Pinpoint the cell where the given text exists, returning its (x, y) midpoint coordinate. 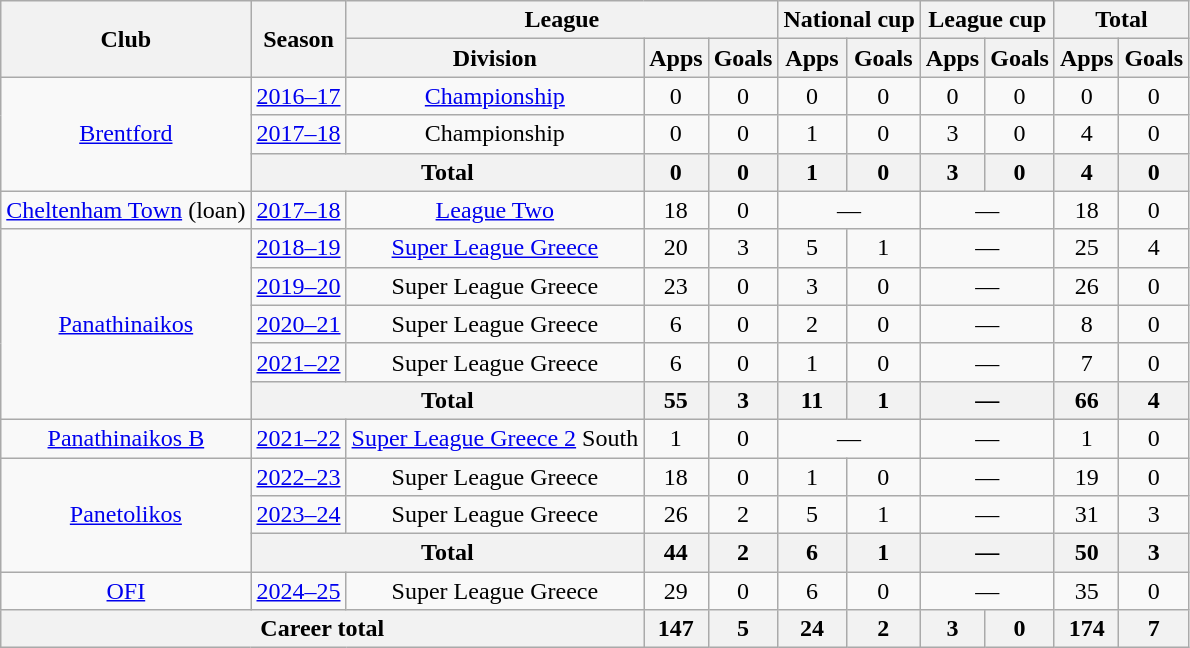
League Two (495, 210)
35 (1086, 591)
Division (495, 58)
Panathinaikos B (126, 438)
2018–19 (298, 248)
50 (1086, 553)
National cup (849, 20)
2023–24 (298, 515)
Brentford (126, 134)
2024–25 (298, 591)
24 (812, 629)
League cup (987, 20)
Club (126, 39)
Season (298, 39)
League (562, 20)
174 (1086, 629)
29 (676, 591)
Super League Greece 2 South (495, 438)
19 (1086, 477)
Panetolikos (126, 515)
31 (1086, 515)
147 (676, 629)
25 (1086, 248)
20 (676, 248)
Career total (322, 629)
2016–17 (298, 96)
8 (1086, 324)
2019–20 (298, 286)
66 (1086, 400)
Panathinaikos (126, 324)
23 (676, 286)
Cheltenham Town (loan) (126, 210)
2020–21 (298, 324)
2022–23 (298, 477)
11 (812, 400)
55 (676, 400)
44 (676, 553)
OFI (126, 591)
